Extract the (x, y) coordinate from the center of the cell holding the provided text.  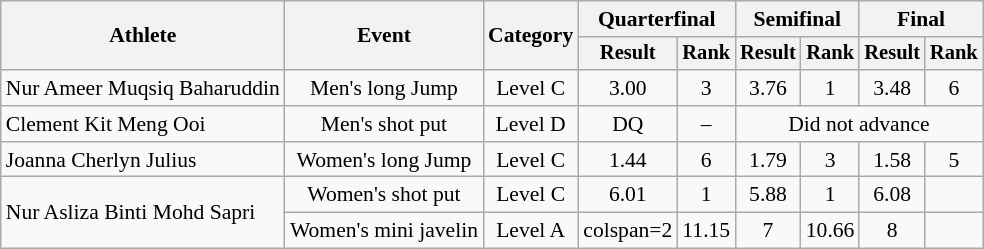
Final (920, 19)
colspan=2 (628, 231)
8 (892, 231)
Athlete (143, 36)
Women's shot put (384, 195)
6.08 (892, 195)
Joanna Cherlyn Julius (143, 160)
Clement Kit Meng Ooi (143, 124)
5.88 (768, 195)
3.48 (892, 88)
Level A (530, 231)
Quarterfinal (656, 19)
3.76 (768, 88)
3.00 (628, 88)
Semifinal (797, 19)
Women's long Jump (384, 160)
Event (384, 36)
6.01 (628, 195)
Level D (530, 124)
11.15 (706, 231)
Women's mini javelin (384, 231)
Men's long Jump (384, 88)
1.58 (892, 160)
1.79 (768, 160)
7 (768, 231)
Men's shot put (384, 124)
– (706, 124)
Did not advance (858, 124)
10.66 (830, 231)
Nur Asliza Binti Mohd Sapri (143, 212)
DQ (628, 124)
Nur Ameer Muqsiq Baharuddin (143, 88)
5 (954, 160)
1.44 (628, 160)
Category (530, 36)
